Extract the [X, Y] coordinate from the center of the cell holding the provided text.  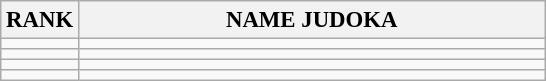
NAME JUDOKA [312, 20]
RANK [40, 20]
